Identify which cell holds the provided text, then report its [X, Y] central coordinate. 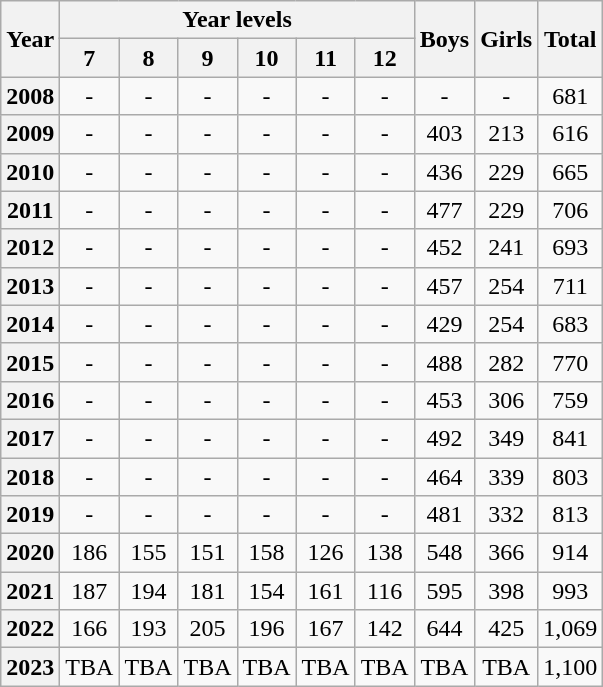
683 [570, 324]
2016 [30, 400]
693 [570, 248]
166 [90, 629]
681 [570, 96]
8 [148, 58]
12 [384, 58]
167 [326, 629]
193 [148, 629]
241 [506, 248]
2009 [30, 134]
425 [506, 629]
142 [384, 629]
2023 [30, 667]
711 [570, 286]
841 [570, 438]
205 [208, 629]
213 [506, 134]
2015 [30, 362]
644 [444, 629]
Year levels [237, 20]
2021 [30, 591]
138 [384, 553]
7 [90, 58]
Boys [444, 39]
Year [30, 39]
477 [444, 210]
339 [506, 477]
464 [444, 477]
492 [444, 438]
116 [384, 591]
398 [506, 591]
616 [570, 134]
332 [506, 515]
2011 [30, 210]
403 [444, 134]
2010 [30, 172]
1,069 [570, 629]
2020 [30, 553]
10 [266, 58]
429 [444, 324]
2013 [30, 286]
306 [506, 400]
2018 [30, 477]
803 [570, 477]
161 [326, 591]
813 [570, 515]
595 [444, 591]
548 [444, 553]
2022 [30, 629]
154 [266, 591]
155 [148, 553]
181 [208, 591]
457 [444, 286]
770 [570, 362]
2012 [30, 248]
Total [570, 39]
2008 [30, 96]
2017 [30, 438]
452 [444, 248]
759 [570, 400]
126 [326, 553]
2019 [30, 515]
665 [570, 172]
366 [506, 553]
187 [90, 591]
436 [444, 172]
2014 [30, 324]
11 [326, 58]
349 [506, 438]
282 [506, 362]
186 [90, 553]
158 [266, 553]
194 [148, 591]
9 [208, 58]
1,100 [570, 667]
993 [570, 591]
488 [444, 362]
151 [208, 553]
Girls [506, 39]
706 [570, 210]
453 [444, 400]
196 [266, 629]
914 [570, 553]
481 [444, 515]
